Scan for the cell matching the given text and deliver its (x, y) coordinate at center. 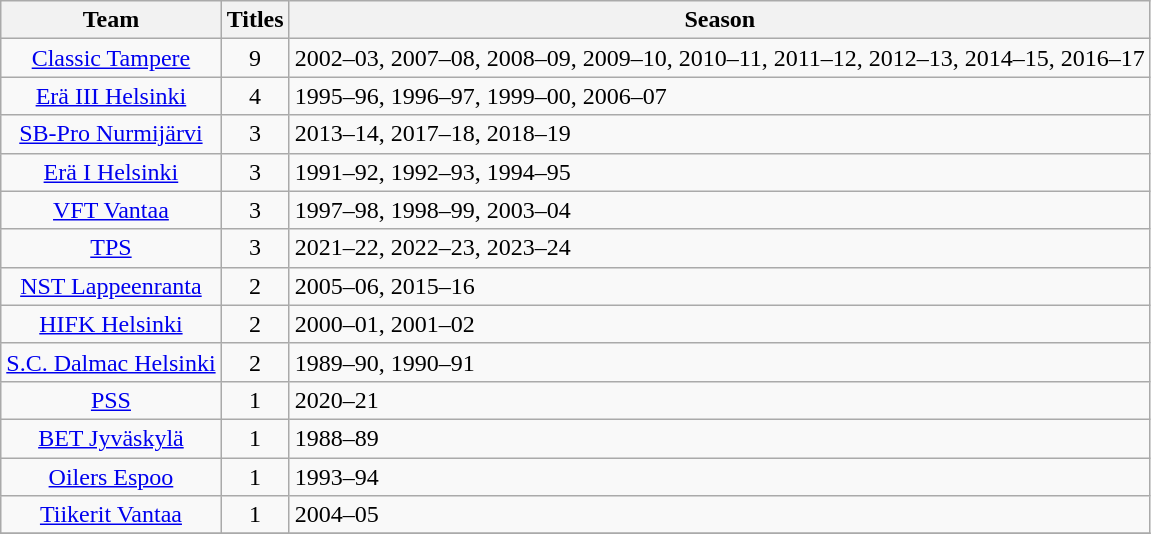
2004–05 (720, 515)
Classic Tampere (111, 58)
Titles (255, 20)
1988–89 (720, 438)
2000–01, 2001–02 (720, 324)
2021–22, 2022–23, 2023–24 (720, 248)
TPS (111, 248)
1995–96, 1996–97, 1999–00, 2006–07 (720, 96)
1997–98, 1998–99, 2003–04 (720, 210)
Season (720, 20)
Oilers Espoo (111, 477)
Team (111, 20)
1993–94 (720, 477)
NST Lappeenranta (111, 286)
2002–03, 2007–08, 2008–09, 2009–10, 2010–11, 2011–12, 2012–13, 2014–15, 2016–17 (720, 58)
Erä I Helsinki (111, 172)
1991–92, 1992–93, 1994–95 (720, 172)
SB-Pro Nurmijärvi (111, 134)
2013–14, 2017–18, 2018–19 (720, 134)
2020–21 (720, 400)
9 (255, 58)
HIFK Helsinki (111, 324)
S.C. Dalmac Helsinki (111, 362)
Erä III Helsinki (111, 96)
2005–06, 2015–16 (720, 286)
PSS (111, 400)
Tiikerit Vantaa (111, 515)
4 (255, 96)
VFT Vantaa (111, 210)
1989–90, 1990–91 (720, 362)
BET Jyväskylä (111, 438)
